Identify which cell holds the provided text, then report its (X, Y) central coordinate. 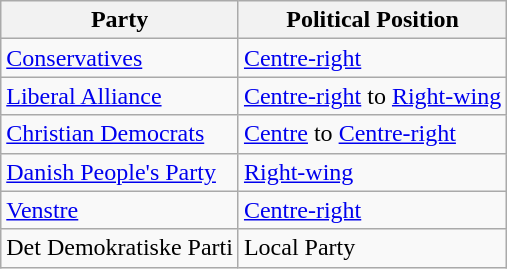
Right-wing (372, 172)
Centre-right to Right-wing (372, 96)
Centre to Centre-right (372, 134)
Conservatives (120, 58)
Liberal Alliance (120, 96)
Venstre (120, 210)
Political Position (372, 20)
Danish People's Party (120, 172)
Det Demokratiske Parti (120, 248)
Christian Democrats (120, 134)
Local Party (372, 248)
Party (120, 20)
